Find where the given text appears and provide that cell's center as [X, Y] coordinate. 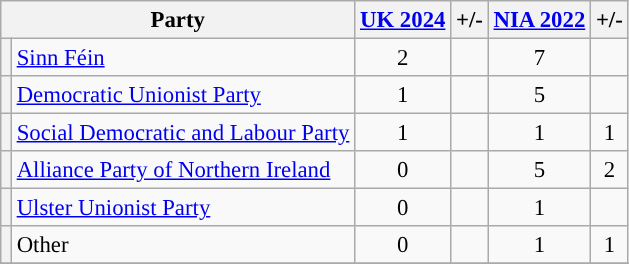
Social Democratic and Labour Party [182, 133]
Democratic Unionist Party [182, 95]
NIA 2022 [539, 20]
UK 2024 [403, 20]
Other [182, 245]
7 [539, 58]
Sinn Féin [182, 58]
Alliance Party of Northern Ireland [182, 170]
Party [178, 20]
Ulster Unionist Party [182, 208]
